Extract the (X, Y) coordinate from the center of the cell holding the provided text.  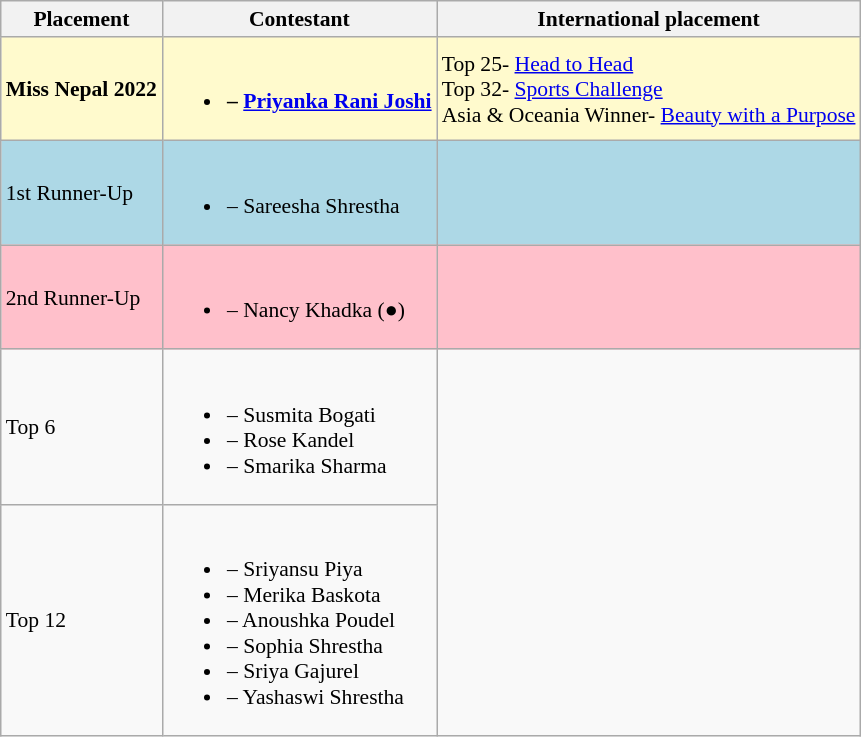
Top 25- Head to HeadTop 32- Sports ChallengeAsia & Oceania Winner- Beauty with a Purpose (649, 89)
Top 12 (82, 621)
Contestant (300, 19)
International placement (649, 19)
– Priyanka Rani Joshi (300, 89)
– Sareesha Shrestha (300, 193)
– Nancy Khadka (●) (300, 297)
Top 6 (82, 428)
– Susmita Bogati – Rose Kandel – Smarika Sharma (300, 428)
Miss Nepal 2022 (82, 89)
Placement (82, 19)
2nd Runner-Up (82, 297)
– Sriyansu Piya – Merika Baskota – Anoushka Poudel – Sophia Shrestha – Sriya Gajurel – Yashaswi Shrestha (300, 621)
1st Runner-Up (82, 193)
